Detect which cell encompasses the target text, then output its [x, y] center coordinate. 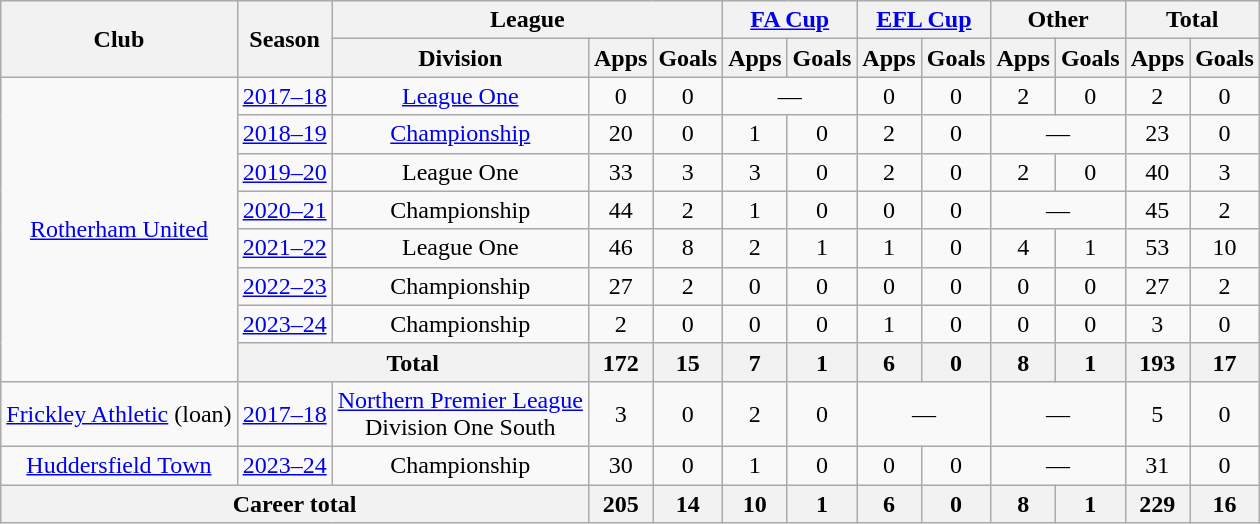
Career total [295, 503]
Northern Premier LeagueDivision One South [460, 414]
23 [1157, 134]
30 [620, 465]
2021–22 [284, 248]
2018–19 [284, 134]
16 [1225, 503]
20 [620, 134]
2019–20 [284, 172]
5 [1157, 414]
31 [1157, 465]
14 [688, 503]
2022–23 [284, 286]
Frickley Athletic (loan) [119, 414]
7 [755, 362]
FA Cup [790, 20]
15 [688, 362]
Club [119, 39]
172 [620, 362]
193 [1157, 362]
205 [620, 503]
4 [1023, 248]
Division [460, 58]
33 [620, 172]
League [527, 20]
Season [284, 39]
44 [620, 210]
Huddersfield Town [119, 465]
Other [1058, 20]
46 [620, 248]
45 [1157, 210]
Rotherham United [119, 229]
EFL Cup [924, 20]
17 [1225, 362]
53 [1157, 248]
229 [1157, 503]
2020–21 [284, 210]
40 [1157, 172]
